Identify which cell holds the provided text, then report its (X, Y) central coordinate. 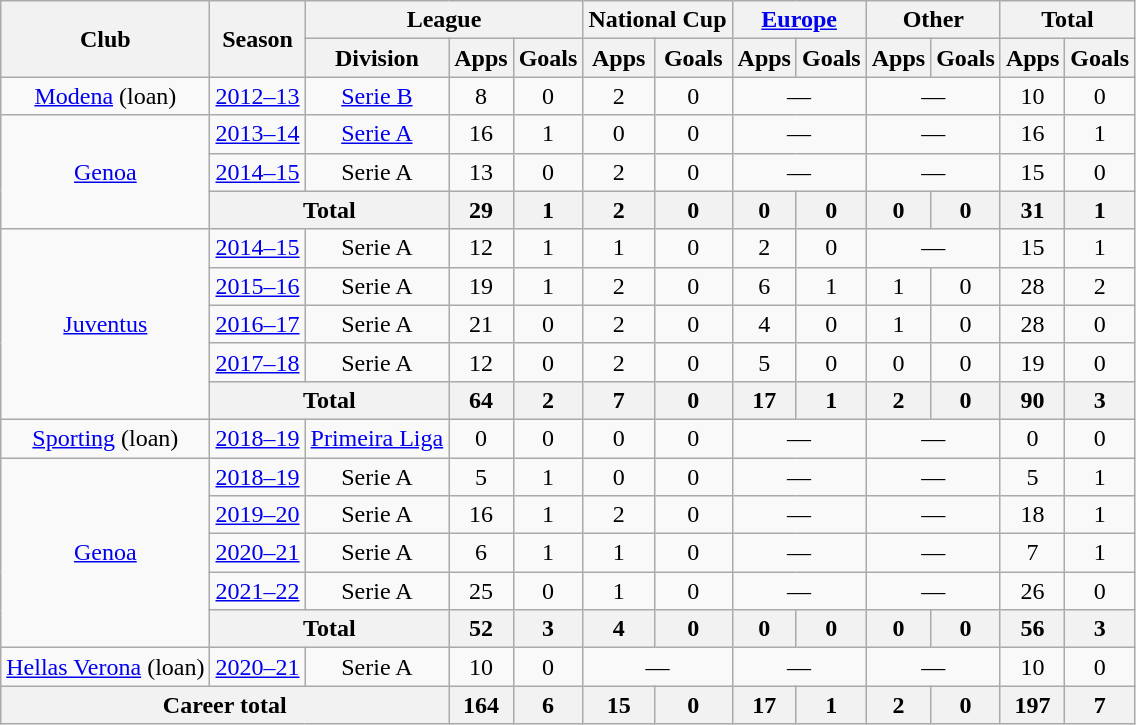
2017–18 (258, 362)
64 (481, 400)
2013–14 (258, 134)
Juventus (106, 324)
Career total (225, 705)
2019–20 (258, 515)
Serie B (377, 96)
21 (481, 324)
8 (481, 96)
Modena (loan) (106, 96)
18 (1032, 515)
Division (377, 58)
26 (1032, 591)
2012–13 (258, 96)
2015–16 (258, 286)
Season (258, 39)
Sporting (loan) (106, 438)
Club (106, 39)
52 (481, 629)
31 (1032, 210)
League (444, 20)
2021–22 (258, 591)
164 (481, 705)
National Cup (658, 20)
Europe (799, 20)
Hellas Verona (loan) (106, 667)
Other (933, 20)
2016–17 (258, 324)
25 (481, 591)
197 (1032, 705)
13 (481, 172)
Primeira Liga (377, 438)
29 (481, 210)
90 (1032, 400)
56 (1032, 629)
